Return the [x, y] coordinate for the center point of the cell that contains the specified text.  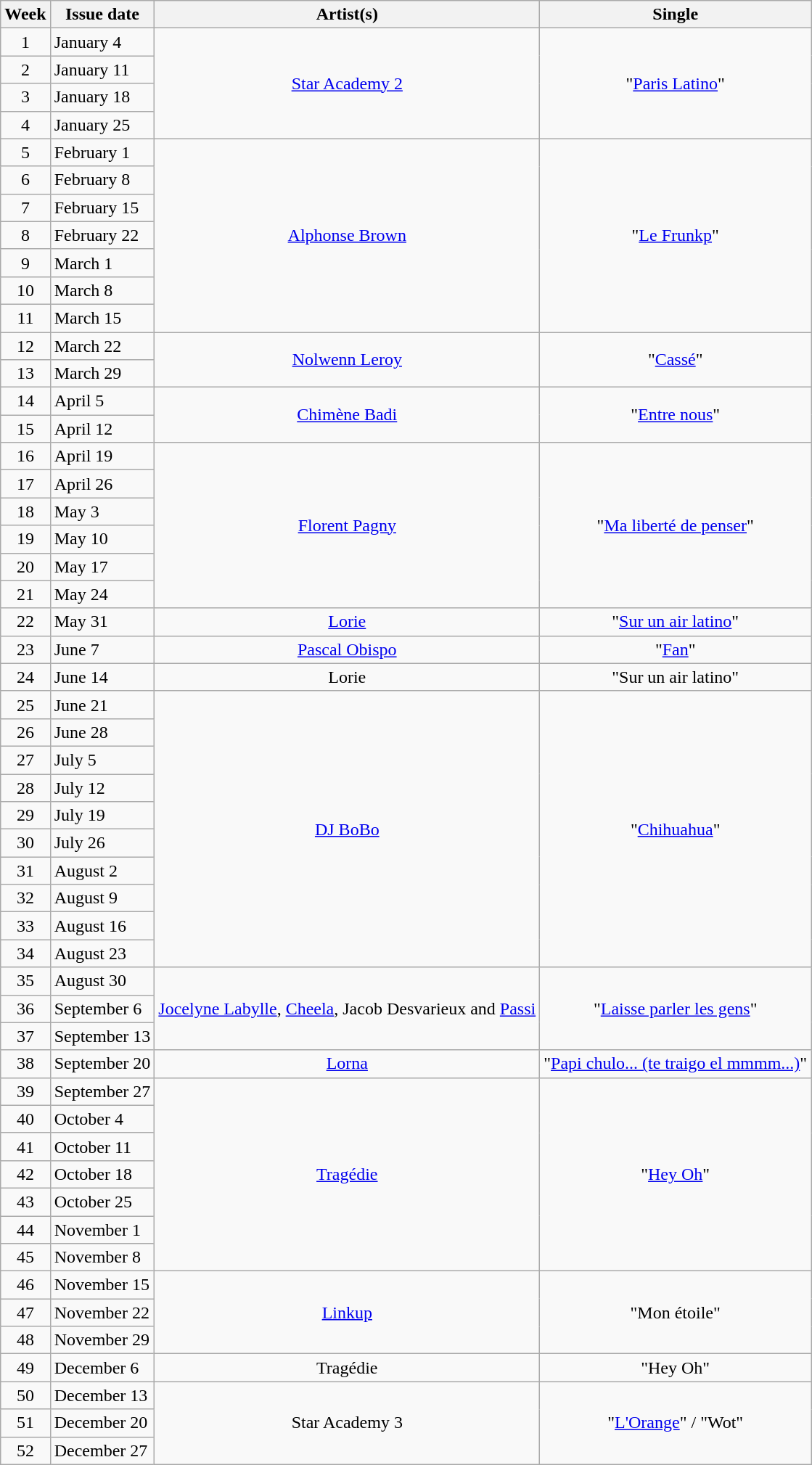
"Entre nous" [676, 415]
15 [25, 429]
42 [25, 1174]
Alphonse Brown [347, 235]
Pascal Obispo [347, 649]
14 [25, 401]
4 [25, 125]
December 6 [102, 1368]
"Le Frunkp" [676, 235]
Linkup [347, 1313]
3 [25, 97]
50 [25, 1395]
December 27 [102, 1450]
24 [25, 677]
January 25 [102, 125]
5 [25, 152]
August 23 [102, 953]
"Papi chulo... (te traigo el mmmm...)" [676, 1064]
37 [25, 1036]
Week [25, 15]
44 [25, 1230]
February 22 [102, 235]
8 [25, 235]
October 25 [102, 1202]
Artist(s) [347, 15]
35 [25, 981]
June 21 [102, 705]
March 29 [102, 374]
45 [25, 1257]
November 29 [102, 1340]
13 [25, 374]
October 4 [102, 1119]
"Mon étoile" [676, 1313]
September 6 [102, 1009]
31 [25, 871]
"Laisse parler les gens" [676, 1009]
39 [25, 1091]
2 [25, 70]
January 18 [102, 97]
June 7 [102, 649]
April 12 [102, 429]
40 [25, 1119]
May 3 [102, 512]
9 [25, 263]
"L'Orange" / "Wot" [676, 1423]
20 [25, 567]
Jocelyne Labylle, Cheela, Jacob Desvarieux and Passi [347, 1009]
January 11 [102, 70]
22 [25, 622]
Issue date [102, 15]
May 24 [102, 594]
Florent Pagny [347, 525]
21 [25, 594]
February 15 [102, 208]
August 16 [102, 926]
February 1 [102, 152]
51 [25, 1423]
30 [25, 843]
October 11 [102, 1146]
July 26 [102, 843]
26 [25, 732]
July 19 [102, 816]
June 28 [102, 732]
Single [676, 15]
November 15 [102, 1285]
March 22 [102, 346]
"Chihuahua" [676, 829]
6 [25, 180]
August 2 [102, 871]
July 5 [102, 760]
July 12 [102, 787]
52 [25, 1450]
March 15 [102, 318]
"Fan" [676, 649]
February 8 [102, 180]
Star Academy 3 [347, 1423]
36 [25, 1009]
April 19 [102, 456]
47 [25, 1313]
1 [25, 42]
Nolwenn Leroy [347, 360]
May 17 [102, 567]
June 14 [102, 677]
29 [25, 816]
10 [25, 290]
August 9 [102, 898]
March 1 [102, 263]
19 [25, 539]
Star Academy 2 [347, 83]
7 [25, 208]
October 18 [102, 1174]
April 26 [102, 484]
November 22 [102, 1313]
May 31 [102, 622]
November 8 [102, 1257]
33 [25, 926]
49 [25, 1368]
28 [25, 787]
16 [25, 456]
"Paris Latino" [676, 83]
Lorna [347, 1064]
12 [25, 346]
17 [25, 484]
46 [25, 1285]
August 30 [102, 981]
11 [25, 318]
DJ BoBo [347, 829]
18 [25, 512]
September 13 [102, 1036]
"Ma liberté de penser" [676, 525]
March 8 [102, 290]
48 [25, 1340]
"Cassé" [676, 360]
September 27 [102, 1091]
27 [25, 760]
43 [25, 1202]
Chimène Badi [347, 415]
41 [25, 1146]
32 [25, 898]
25 [25, 705]
34 [25, 953]
April 5 [102, 401]
January 4 [102, 42]
September 20 [102, 1064]
23 [25, 649]
December 20 [102, 1423]
November 1 [102, 1230]
May 10 [102, 539]
December 13 [102, 1395]
38 [25, 1064]
